Identify which cell holds the provided text, then report its (x, y) central coordinate. 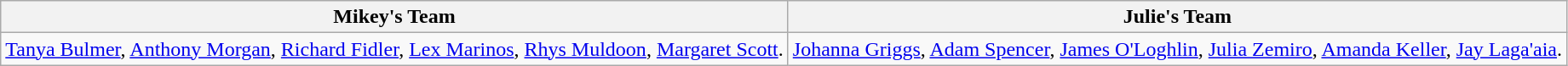
Mikey's Team (395, 17)
Tanya Bulmer, Anthony Morgan, Richard Fidler, Lex Marinos, Rhys Muldoon, Margaret Scott. (395, 49)
Johanna Griggs, Adam Spencer, James O'Loghlin, Julia Zemiro, Amanda Keller, Jay Laga'aia. (1177, 49)
Julie's Team (1177, 17)
